Output the (x, y) coordinate of the center of the cell containing the given text.  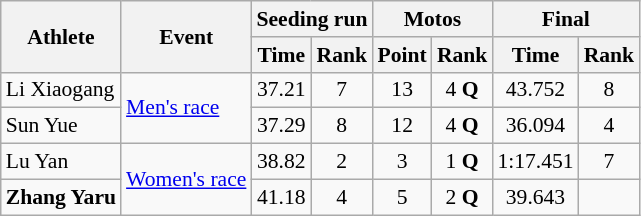
Zhang Yaru (61, 197)
2 (342, 162)
1:17.451 (535, 162)
Athlete (61, 36)
Men's race (186, 108)
3 (402, 162)
Final (566, 19)
12 (402, 126)
37.29 (281, 126)
36.094 (535, 126)
1 Q (462, 162)
Seeding run (312, 19)
5 (402, 197)
39.643 (535, 197)
37.21 (281, 90)
Motos (433, 19)
Women's race (186, 180)
13 (402, 90)
38.82 (281, 162)
41.18 (281, 197)
43.752 (535, 90)
Sun Yue (61, 126)
Lu Yan (61, 162)
2 Q (462, 197)
Point (402, 55)
Event (186, 36)
Li Xiaogang (61, 90)
